Identify which cell holds the provided text, then report its [X, Y] central coordinate. 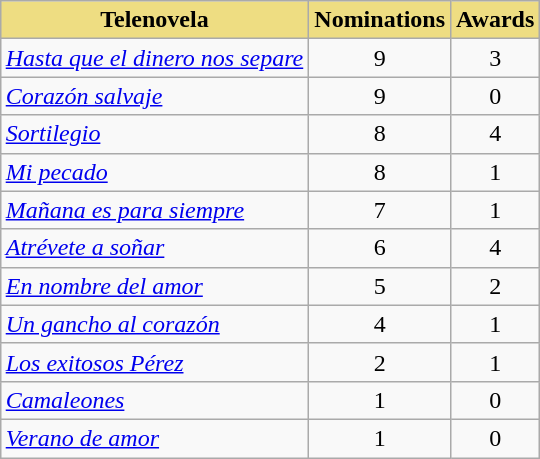
Camaleones [154, 400]
Awards [496, 20]
Mañana es para siempre [154, 210]
5 [380, 286]
Mi pecado [154, 172]
Verano de amor [154, 438]
Nominations [380, 20]
6 [380, 248]
Los exitosos Pérez [154, 362]
Telenovela [154, 20]
Corazón salvaje [154, 96]
Hasta que el dinero nos separe [154, 58]
En nombre del amor [154, 286]
3 [496, 58]
Sortilegio [154, 134]
Un gancho al corazón [154, 324]
7 [380, 210]
Atrévete a soñar [154, 248]
